Return the [X, Y] coordinate for the center point of the cell that contains the specified text.  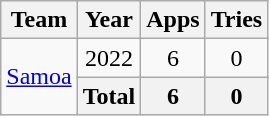
2022 [109, 58]
Apps [173, 20]
Year [109, 20]
Tries [236, 20]
Team [39, 20]
Total [109, 96]
Samoa [39, 77]
